Extract the (x, y) coordinate from the center of the cell holding the provided text.  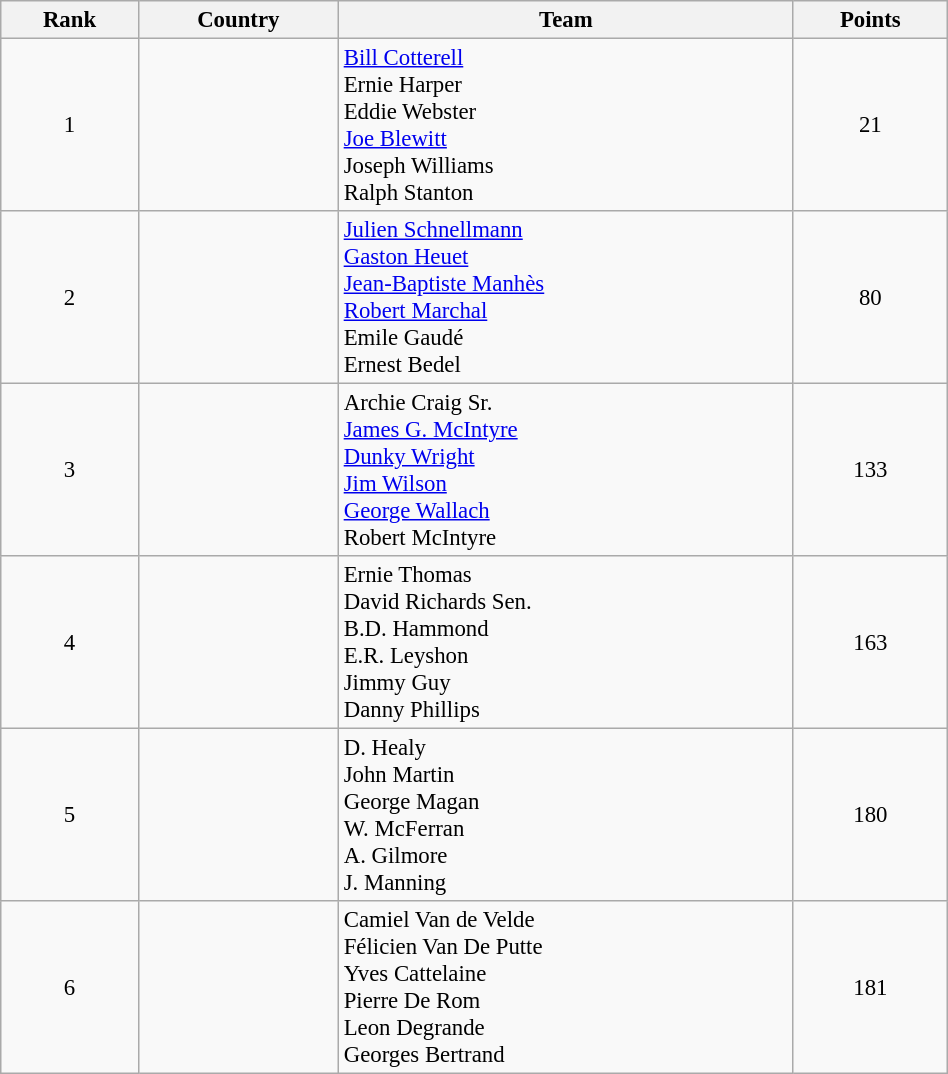
4 (70, 642)
5 (70, 816)
2 (70, 298)
163 (870, 642)
133 (870, 470)
Bill CotterellErnie HarperEddie WebsterJoe BlewittJoseph WilliamsRalph Stanton (566, 126)
Ernie ThomasDavid Richards Sen.B.D. HammondE.R. LeyshonJimmy GuyDanny Phillips (566, 642)
3 (70, 470)
Julien SchnellmannGaston HeuetJean-Baptiste ManhèsRobert MarchalEmile GaudéErnest Bedel (566, 298)
180 (870, 816)
Points (870, 20)
21 (870, 126)
Archie Craig Sr.James G. McIntyreDunky WrightJim WilsonGeorge WallachRobert McIntyre (566, 470)
Team (566, 20)
Rank (70, 20)
Country (238, 20)
1 (70, 126)
D. HealyJohn MartinGeorge MaganW. McFerranA. GilmoreJ. Manning (566, 816)
80 (870, 298)
